Determine the [x, y] coordinate at the center of the cell enclosing the given text.  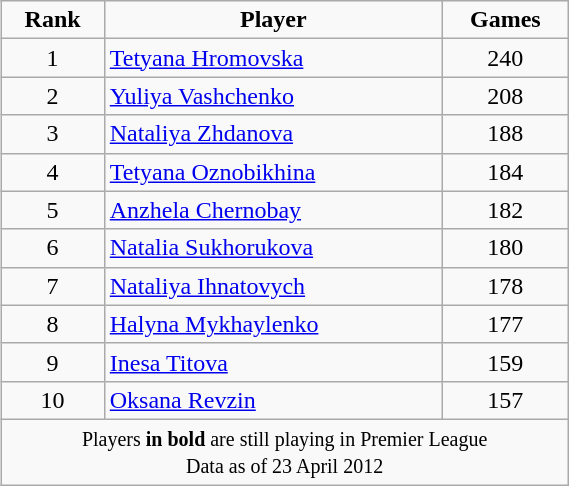
Players in bold are still playing in Premier LeagueData as of 23 April 2012 [284, 452]
8 [52, 324]
Rank [52, 20]
240 [505, 58]
Inesa Titova [273, 362]
9 [52, 362]
188 [505, 134]
7 [52, 286]
Nataliya Ihnatovych [273, 286]
157 [505, 400]
Natalia Sukhorukova [273, 248]
1 [52, 58]
2 [52, 96]
Yuliya Vashchenko [273, 96]
184 [505, 172]
4 [52, 172]
5 [52, 210]
3 [52, 134]
208 [505, 96]
Anzhela Chernobay [273, 210]
182 [505, 210]
10 [52, 400]
177 [505, 324]
Halyna Mykhaylenko [273, 324]
Tetyana Oznobikhina [273, 172]
Player [273, 20]
159 [505, 362]
Tetyana Hromovska [273, 58]
Oksana Revzin [273, 400]
180 [505, 248]
Nataliya Zhdanova [273, 134]
6 [52, 248]
Games [505, 20]
178 [505, 286]
